Return [x, y] of the center of cell containing provided text 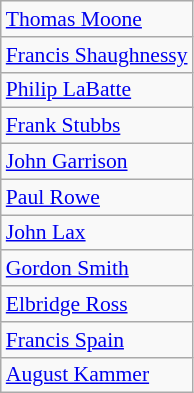
Paul Rowe [97, 197]
Thomas Moone [97, 19]
John Garrison [97, 162]
August Kammer [97, 375]
Francis Shaughnessy [97, 55]
Elbridge Ross [97, 304]
John Lax [97, 233]
Gordon Smith [97, 269]
Francis Spain [97, 340]
Frank Stubbs [97, 126]
Philip LaBatte [97, 90]
